Capture the cell that displays the provided text and extract its [X, Y] central coordinate. 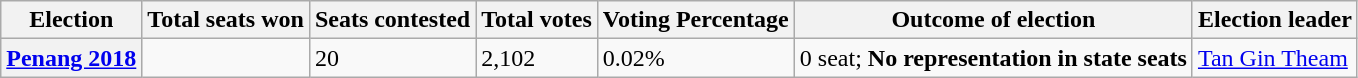
Voting Percentage [696, 20]
Outcome of election [993, 20]
Penang 2018 [72, 58]
20 [392, 58]
Election leader [1274, 20]
Tan Gin Theam [1274, 58]
0.02% [696, 58]
0 seat; No representation in state seats [993, 58]
Total seats won [226, 20]
Election [72, 20]
Total votes [537, 20]
Seats contested [392, 20]
2,102 [537, 58]
